Provide the [X, Y] coordinate of the cell's center where the given text is located.  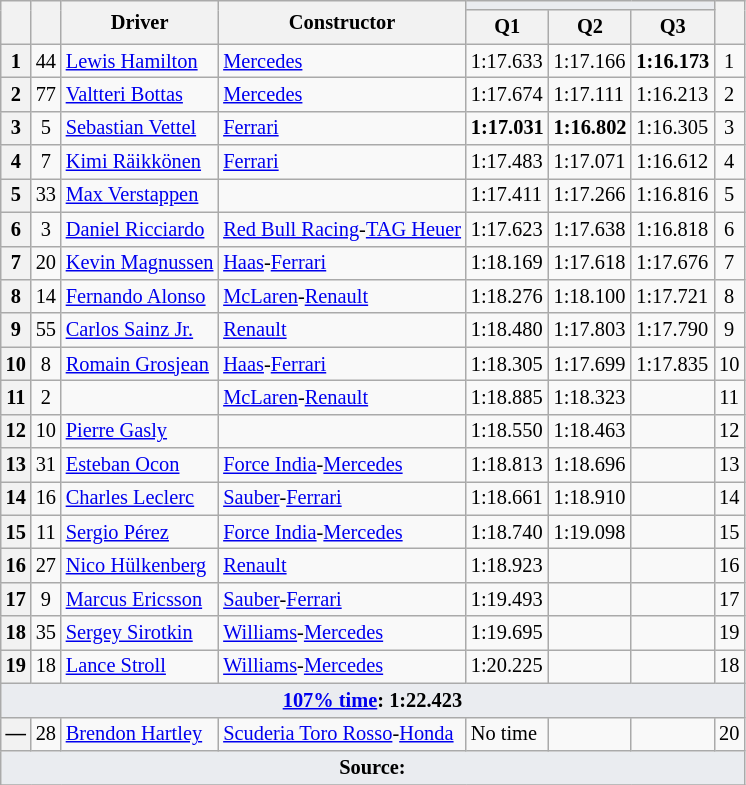
Driver [140, 22]
Marcus Ericsson [140, 599]
1:16.612 [672, 162]
Q1 [508, 27]
1:20.225 [508, 666]
1:19.493 [508, 599]
Fernando Alonso [140, 296]
1:18.550 [508, 431]
1:16.305 [672, 128]
1:17.638 [590, 229]
1:18.305 [508, 364]
— [16, 734]
1:17.266 [590, 195]
Brendon Hartley [140, 734]
1:17.483 [508, 162]
1:18.169 [508, 263]
Sergio Pérez [140, 532]
1:17.618 [590, 263]
Pierre Gasly [140, 431]
Scuderia Toro Rosso-Honda [342, 734]
31 [46, 465]
1:18.923 [508, 565]
1:17.633 [508, 61]
1:17.803 [590, 330]
33 [46, 195]
1:17.071 [590, 162]
1:16.816 [672, 195]
1:17.699 [590, 364]
No time [508, 734]
1:17.676 [672, 263]
35 [46, 633]
Max Verstappen [140, 195]
28 [46, 734]
27 [46, 565]
1:17.674 [508, 94]
Source: [372, 767]
Romain Grosjean [140, 364]
1:18.323 [590, 397]
1:18.463 [590, 431]
1:16.818 [672, 229]
Kimi Räikkönen [140, 162]
Lewis Hamilton [140, 61]
1:18.885 [508, 397]
Red Bull Racing-TAG Heuer [342, 229]
Daniel Ricciardo [140, 229]
1:18.696 [590, 465]
Sergey Sirotkin [140, 633]
Sebastian Vettel [140, 128]
Kevin Magnussen [140, 263]
44 [46, 61]
1:19.695 [508, 633]
Esteban Ocon [140, 465]
Valtteri Bottas [140, 94]
1:18.480 [508, 330]
1:17.790 [672, 330]
Q3 [672, 27]
Nico Hülkenberg [140, 565]
Q2 [590, 27]
1:18.276 [508, 296]
1:18.813 [508, 465]
Lance Stroll [140, 666]
1:17.031 [508, 128]
1:16.173 [672, 61]
1:17.721 [672, 296]
1:18.910 [590, 498]
1:16.802 [590, 128]
1:17.166 [590, 61]
1:17.623 [508, 229]
Constructor [342, 22]
1:17.411 [508, 195]
1:18.661 [508, 498]
1:17.111 [590, 94]
77 [46, 94]
Carlos Sainz Jr. [140, 330]
1:18.100 [590, 296]
107% time: 1:22.423 [372, 700]
Charles Leclerc [140, 498]
1:18.740 [508, 532]
1:19.098 [590, 532]
1:16.213 [672, 94]
55 [46, 330]
1:17.835 [672, 364]
